Identify which cell holds the provided text, then report its [X, Y] central coordinate. 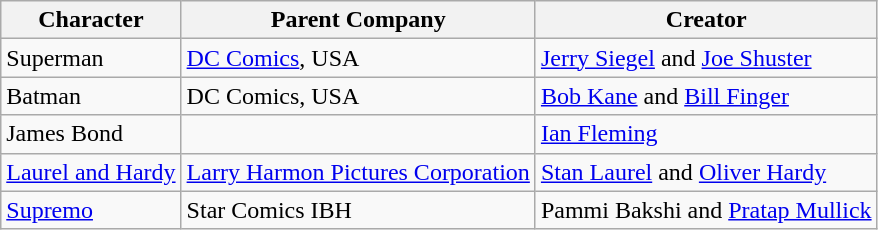
Superman [91, 58]
Jerry Siegel and Joe Shuster [706, 58]
Supremo [91, 210]
James Bond [91, 134]
Bob Kane and Bill Finger [706, 96]
Star Comics IBH [358, 210]
Character [91, 20]
Creator [706, 20]
Stan Laurel and Oliver Hardy [706, 172]
Pammi Bakshi and Pratap Mullick [706, 210]
Larry Harmon Pictures Corporation [358, 172]
Laurel and Hardy [91, 172]
Parent Company [358, 20]
Ian Fleming [706, 134]
Batman [91, 96]
